Provide the [x, y] coordinate of the cell's center where the given text is located.  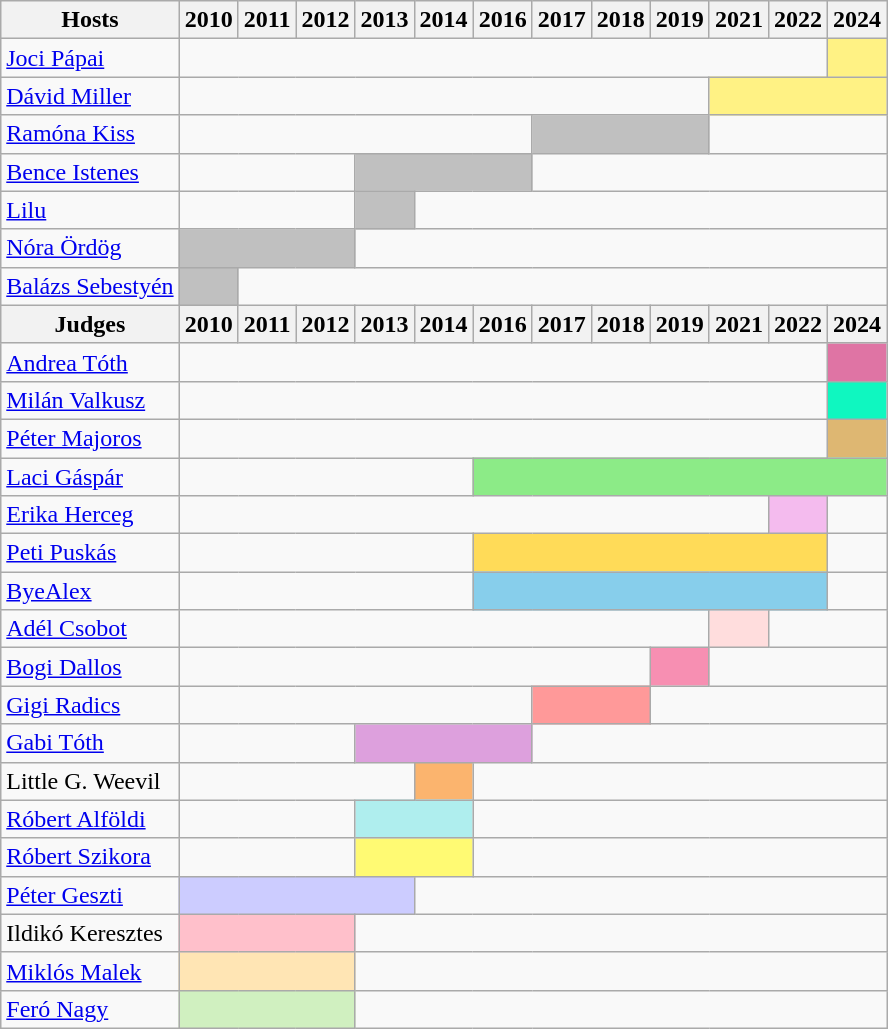
Balázs Sebestyén [90, 286]
Judges [90, 324]
Hosts [90, 20]
Peti Puskás [90, 553]
Erika Herceg [90, 515]
Laci Gáspár [90, 477]
Dávid Miller [90, 96]
Ramóna Kiss [90, 134]
Róbert Szikora [90, 857]
Miklós Malek [90, 971]
ByeAlex [90, 591]
Bence Istenes [90, 172]
Milán Valkusz [90, 400]
Andrea Tóth [90, 362]
Róbert Alföldi [90, 819]
Adél Csobot [90, 629]
Ildikó Keresztes [90, 933]
Péter Majoros [90, 438]
Joci Pápai [90, 58]
Little G. Weevil [90, 781]
Feró Nagy [90, 1009]
Lilu [90, 210]
Gigi Radics [90, 705]
Nóra Ördög [90, 248]
Péter Geszti [90, 895]
Gabi Tóth [90, 743]
Bogi Dallos [90, 667]
